From the cell containing the given text, extract its center point as [X, Y] coordinate. 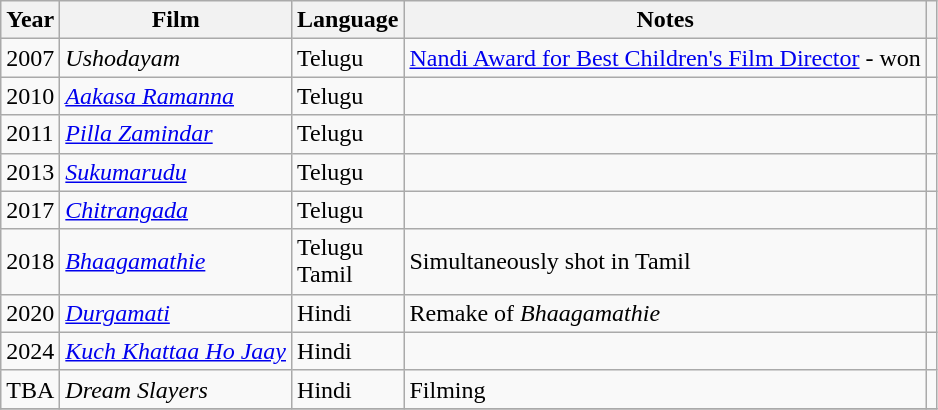
2010 [30, 96]
TBA [30, 389]
Aakasa Ramanna [176, 96]
Film [176, 20]
Filming [665, 389]
2007 [30, 58]
Ushodayam [176, 58]
2011 [30, 134]
Pilla Zamindar [176, 134]
Sukumarudu [176, 172]
Durgamati [176, 313]
2017 [30, 210]
2024 [30, 351]
Chitrangada [176, 210]
Year [30, 20]
2013 [30, 172]
TeluguTamil [348, 262]
Nandi Award for Best Children's Film Director - won [665, 58]
2020 [30, 313]
Bhaagamathie [176, 262]
Kuch Khattaa Ho Jaay [176, 351]
Dream Slayers [176, 389]
Language [348, 20]
Notes [665, 20]
Simultaneously shot in Tamil [665, 262]
Remake of Bhaagamathie [665, 313]
2018 [30, 262]
